Find where the given text appears and provide that cell's center as (x, y) coordinate. 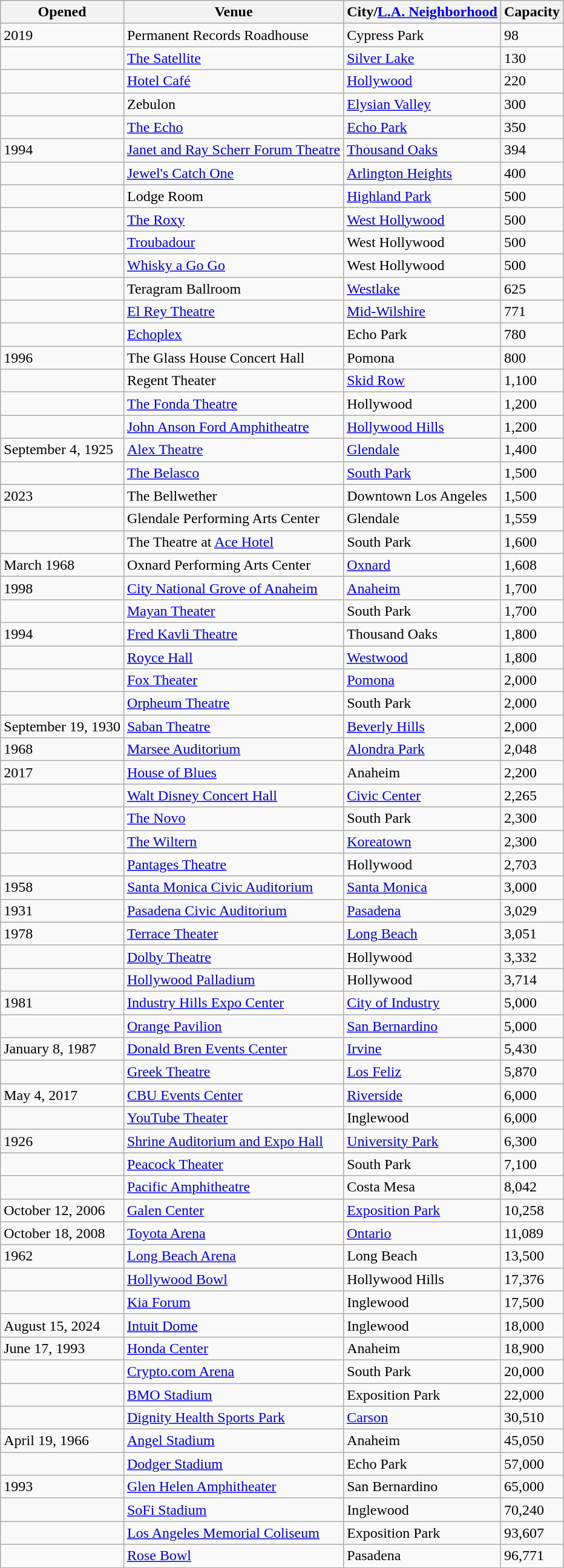
1968 (62, 749)
Fox Theater (234, 680)
2017 (62, 772)
Walt Disney Concert Hall (234, 796)
Whisky a Go Go (234, 265)
Alex Theatre (234, 450)
1993 (62, 1487)
Cypress Park (422, 35)
Janet and Ray Scherr Forum Theatre (234, 150)
Los Feliz (422, 1072)
Civic Center (422, 796)
2,703 (531, 865)
March 1968 (62, 565)
3,332 (531, 957)
The Roxy (234, 219)
Capacity (531, 12)
Galen Center (234, 1210)
Highland Park (422, 196)
Permanent Records Roadhouse (234, 35)
Teragram Ballroom (234, 289)
Greek Theatre (234, 1072)
98 (531, 35)
Silver Lake (422, 58)
1978 (62, 934)
1998 (62, 588)
Hollywood Bowl (234, 1279)
57,000 (531, 1464)
Downtown Los Angeles (422, 496)
May 4, 2017 (62, 1095)
Angel Stadium (234, 1441)
22,000 (531, 1394)
1931 (62, 911)
5,430 (531, 1049)
The Echo (234, 127)
Irvine (422, 1049)
Dolby Theatre (234, 957)
Opened (62, 12)
2,200 (531, 772)
Peacock Theater (234, 1164)
The Satellite (234, 58)
18,000 (531, 1325)
65,000 (531, 1487)
Orpheum Theatre (234, 703)
SoFi Stadium (234, 1510)
Santa Monica (422, 888)
Fred Kavli Theatre (234, 634)
Kia Forum (234, 1302)
70,240 (531, 1510)
220 (531, 81)
June 17, 1993 (62, 1348)
The Novo (234, 819)
The Belasco (234, 473)
September 19, 1930 (62, 726)
300 (531, 104)
Industry Hills Expo Center (234, 1003)
House of Blues (234, 772)
Koreatown (422, 842)
CBU Events Center (234, 1095)
January 8, 1987 (62, 1049)
Costa Mesa (422, 1187)
11,089 (531, 1233)
Ontario (422, 1233)
350 (531, 127)
Mid-Wilshire (422, 312)
1,608 (531, 565)
Skid Row (422, 381)
Saban Theatre (234, 726)
Lodge Room (234, 196)
780 (531, 335)
20,000 (531, 1371)
Riverside (422, 1095)
1,600 (531, 542)
Royce Hall (234, 657)
YouTube Theater (234, 1118)
Beverly Hills (422, 726)
625 (531, 289)
Hollywood Palladium (234, 980)
130 (531, 58)
Crypto.com Arena (234, 1371)
Terrace Theater (234, 934)
2,265 (531, 796)
Long Beach Arena (234, 1256)
Jewel's Catch One (234, 173)
Dignity Health Sports Park (234, 1418)
Donald Bren Events Center (234, 1049)
Alondra Park (422, 749)
Pacific Amphitheatre (234, 1187)
93,607 (531, 1533)
Arlington Heights (422, 173)
Echoplex (234, 335)
5,870 (531, 1072)
BMO Stadium (234, 1394)
Elysian Valley (422, 104)
1,559 (531, 519)
October 18, 2008 (62, 1233)
Honda Center (234, 1348)
John Anson Ford Amphitheatre (234, 427)
Intuit Dome (234, 1325)
3,714 (531, 980)
2019 (62, 35)
Rose Bowl (234, 1556)
Glendale Performing Arts Center (234, 519)
1958 (62, 888)
1,400 (531, 450)
Marsee Auditorium (234, 749)
The Theatre at Ace Hotel (234, 542)
Toyota Arena (234, 1233)
30,510 (531, 1418)
Oxnard Performing Arts Center (234, 565)
2,048 (531, 749)
800 (531, 358)
1996 (62, 358)
6,300 (531, 1141)
17,376 (531, 1279)
October 12, 2006 (62, 1210)
City National Grove of Anaheim (234, 588)
18,900 (531, 1348)
The Glass House Concert Hall (234, 358)
Oxnard (422, 565)
City of Industry (422, 1003)
Zebulon (234, 104)
96,771 (531, 1556)
1,100 (531, 381)
7,100 (531, 1164)
1962 (62, 1256)
Troubadour (234, 242)
13,500 (531, 1256)
3,029 (531, 911)
Glen Helen Amphitheater (234, 1487)
Pasadena Civic Auditorium (234, 911)
1926 (62, 1141)
Venue (234, 12)
City/L.A. Neighborhood (422, 12)
1981 (62, 1003)
2023 (62, 496)
El Rey Theatre (234, 312)
Mayan Theater (234, 611)
Westlake (422, 289)
University Park (422, 1141)
Los Angeles Memorial Coliseum (234, 1533)
Orange Pavilion (234, 1026)
8,042 (531, 1187)
September 4, 1925 (62, 450)
The Wiltern (234, 842)
3,000 (531, 888)
400 (531, 173)
Regent Theater (234, 381)
Carson (422, 1418)
Shrine Auditorium and Expo Hall (234, 1141)
August 15, 2024 (62, 1325)
45,050 (531, 1441)
Westwood (422, 657)
394 (531, 150)
Dodger Stadium (234, 1464)
3,051 (531, 934)
771 (531, 312)
April 19, 1966 (62, 1441)
Pantages Theatre (234, 865)
17,500 (531, 1302)
10,258 (531, 1210)
The Fonda Theatre (234, 404)
The Bellwether (234, 496)
Santa Monica Civic Auditorium (234, 888)
Hotel Café (234, 81)
